Pinpoint the cell where the given text exists, returning its (x, y) midpoint coordinate. 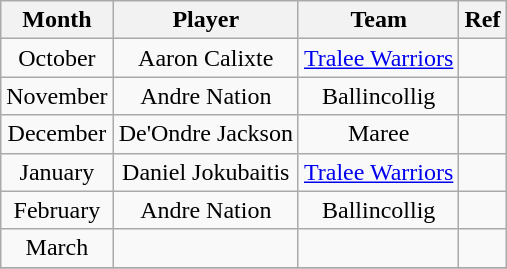
January (57, 172)
Ref (482, 20)
De'Ondre Jackson (206, 134)
Daniel Jokubaitis (206, 172)
December (57, 134)
November (57, 96)
October (57, 58)
Team (378, 20)
Maree (378, 134)
Month (57, 20)
February (57, 210)
Aaron Calixte (206, 58)
March (57, 248)
Player (206, 20)
